For the text-containing cell, return its midpoint in [x, y] coordinate format. 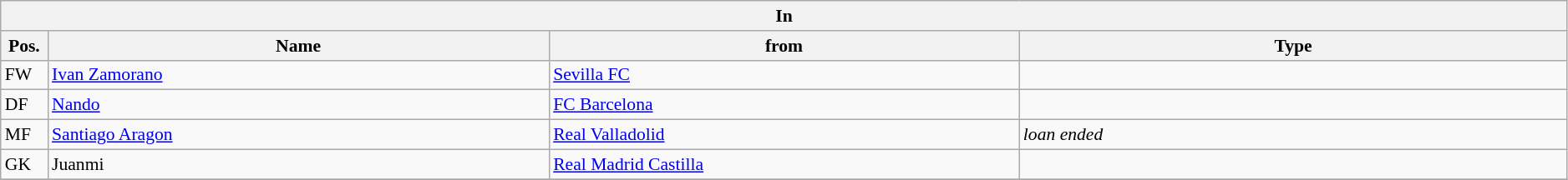
Type [1293, 46]
DF [24, 105]
FC Barcelona [784, 105]
from [784, 46]
GK [24, 164]
Nando [298, 105]
Ivan Zamorano [298, 75]
MF [24, 135]
Real Madrid Castilla [784, 164]
Juanmi [298, 164]
Santiago Aragon [298, 135]
Pos. [24, 46]
Sevilla FC [784, 75]
In [784, 16]
FW [24, 75]
loan ended [1293, 135]
Real Valladolid [784, 135]
Name [298, 46]
